Find where the given text appears and provide that cell's center as (X, Y) coordinate. 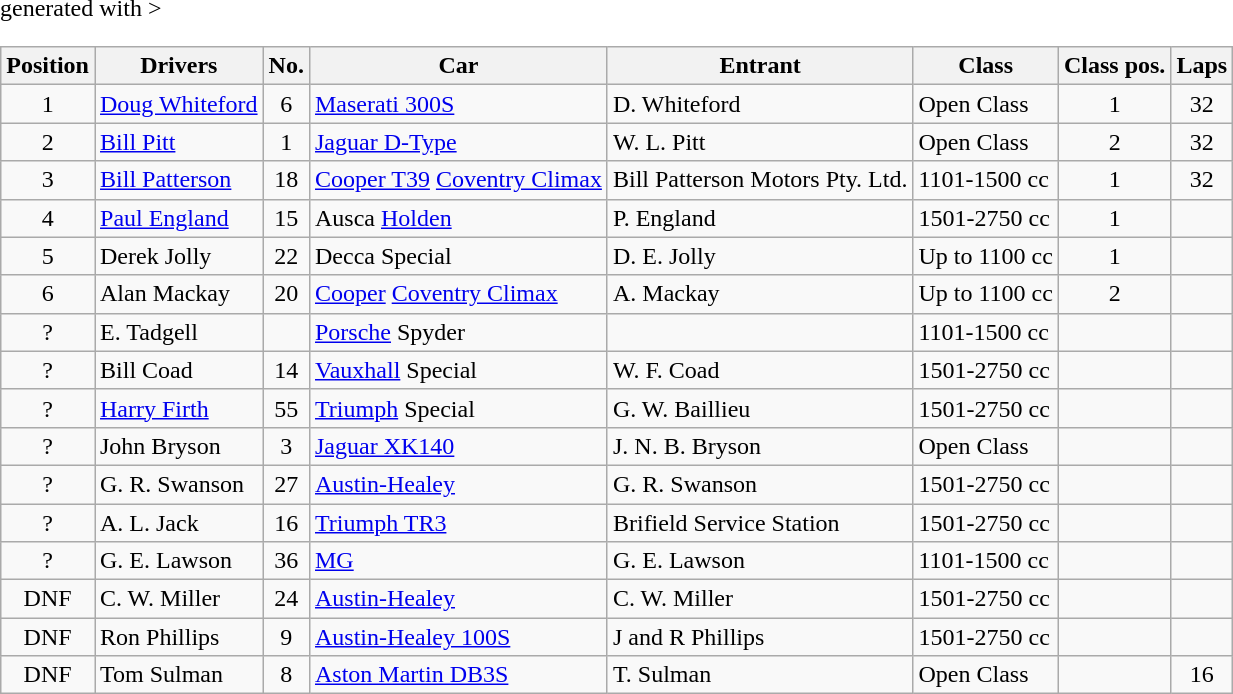
Position (48, 66)
18 (286, 180)
Maserati 300S (458, 104)
Harry Firth (178, 408)
Class (986, 66)
24 (286, 599)
8 (286, 675)
MG (458, 561)
E. Tadgell (178, 332)
No. (286, 66)
Class pos. (1114, 66)
Derek Jolly (178, 256)
Bill Coad (178, 370)
Bill Patterson Motors Pty. Ltd. (760, 180)
4 (48, 218)
22 (286, 256)
9 (286, 637)
Jaguar D-Type (458, 142)
W. F. Coad (760, 370)
5 (48, 256)
Paul England (178, 218)
Porsche Spyder (458, 332)
A. L. Jack (178, 523)
John Bryson (178, 446)
15 (286, 218)
Bill Pitt (178, 142)
Alan Mackay (178, 294)
J. N. B. Bryson (760, 446)
27 (286, 484)
Laps (1202, 66)
Vauxhall Special (458, 370)
36 (286, 561)
D. E. Jolly (760, 256)
Car (458, 66)
D. Whiteford (760, 104)
Ron Phillips (178, 637)
Bill Patterson (178, 180)
Cooper T39 Coventry Climax (458, 180)
Brifield Service Station (760, 523)
P. England (760, 218)
20 (286, 294)
Doug Whiteford (178, 104)
T. Sulman (760, 675)
Entrant (760, 66)
W. L. Pitt (760, 142)
Austin-Healey 100S (458, 637)
Triumph Special (458, 408)
Tom Sulman (178, 675)
Triumph TR3 (458, 523)
Decca Special (458, 256)
Aston Martin DB3S (458, 675)
14 (286, 370)
Jaguar XK140 (458, 446)
A. Mackay (760, 294)
Ausca Holden (458, 218)
55 (286, 408)
J and R Phillips (760, 637)
Drivers (178, 66)
G. W. Baillieu (760, 408)
Cooper Coventry Climax (458, 294)
